Output the [X, Y] coordinate of the center of the cell containing the given text.  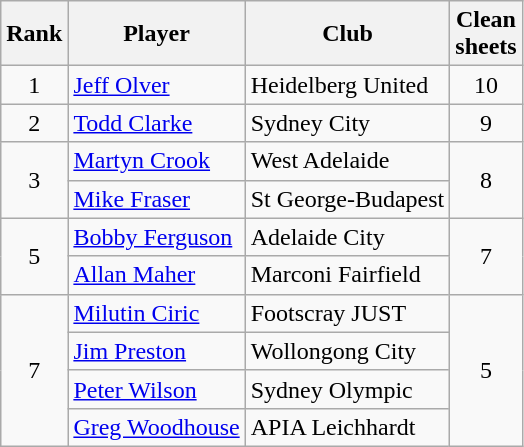
10 [486, 85]
Player [156, 34]
Bobby Ferguson [156, 237]
West Adelaide [348, 161]
Milutin Ciric [156, 313]
Heidelberg United [348, 85]
Rank [34, 34]
2 [34, 123]
Cleansheets [486, 34]
Adelaide City [348, 237]
APIA Leichhardt [348, 427]
Mike Fraser [156, 199]
Sydney Olympic [348, 389]
3 [34, 180]
Greg Woodhouse [156, 427]
Club [348, 34]
Marconi Fairfield [348, 275]
Jim Preston [156, 351]
St George-Budapest [348, 199]
Allan Maher [156, 275]
Wollongong City [348, 351]
Peter Wilson [156, 389]
8 [486, 180]
Footscray JUST [348, 313]
1 [34, 85]
9 [486, 123]
Martyn Crook [156, 161]
Todd Clarke [156, 123]
Sydney City [348, 123]
Jeff Olver [156, 85]
